Search for the cell housing the specified text and yield its (X, Y) center coordinate. 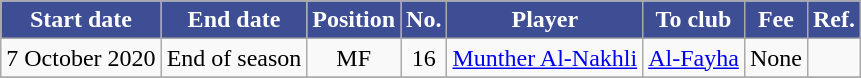
End date (234, 20)
Player (545, 20)
Munther Al-Nakhli (545, 58)
Position (354, 20)
None (776, 58)
Ref. (834, 20)
End of season (234, 58)
Al-Fayha (694, 58)
MF (354, 58)
No. (424, 20)
7 October 2020 (81, 58)
16 (424, 58)
To club (694, 20)
Start date (81, 20)
Fee (776, 20)
